Return (X, Y) of the center of cell containing provided text 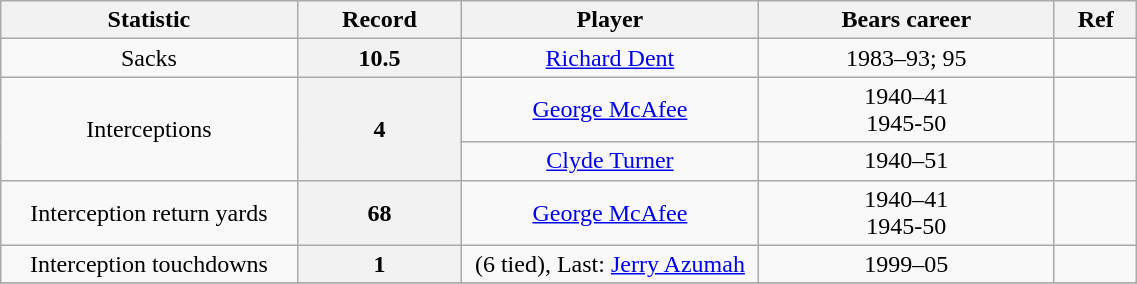
Record (380, 20)
Clyde Turner (610, 161)
(6 tied), Last: Jerry Azumah (610, 264)
4 (380, 128)
1 (380, 264)
Player (610, 20)
Ref (1095, 20)
1983–93; 95 (906, 58)
Interception touchdowns (149, 264)
1940–51 (906, 161)
Bears career (906, 20)
1999–05 (906, 264)
Interceptions (149, 128)
10.5 (380, 58)
Interception return yards (149, 212)
68 (380, 212)
Statistic (149, 20)
Richard Dent (610, 58)
Sacks (149, 58)
